Provide the (X, Y) coordinate of the cell's center where the given text is located.  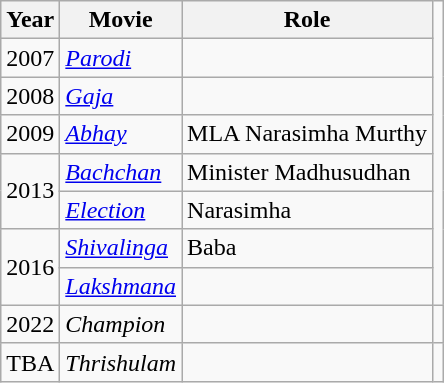
Abhay (121, 134)
2022 (30, 324)
Shivalinga (121, 248)
2007 (30, 58)
2009 (30, 134)
Movie (121, 20)
Thrishulam (121, 362)
Champion (121, 324)
MLA Narasimha Murthy (308, 134)
2008 (30, 96)
Baba (308, 248)
Election (121, 210)
2013 (30, 191)
Minister Madhusudhan (308, 172)
Year (30, 20)
Parodi (121, 58)
Bachchan (121, 172)
Gaja (121, 96)
Narasimha (308, 210)
Lakshmana (121, 286)
TBA (30, 362)
Role (308, 20)
2016 (30, 267)
